Detect which cell encompasses the target text, then output its (X, Y) center coordinate. 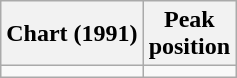
Chart (1991) (72, 34)
Peakposition (189, 34)
